Locate the cell with the specified text and output its [X, Y] center coordinate. 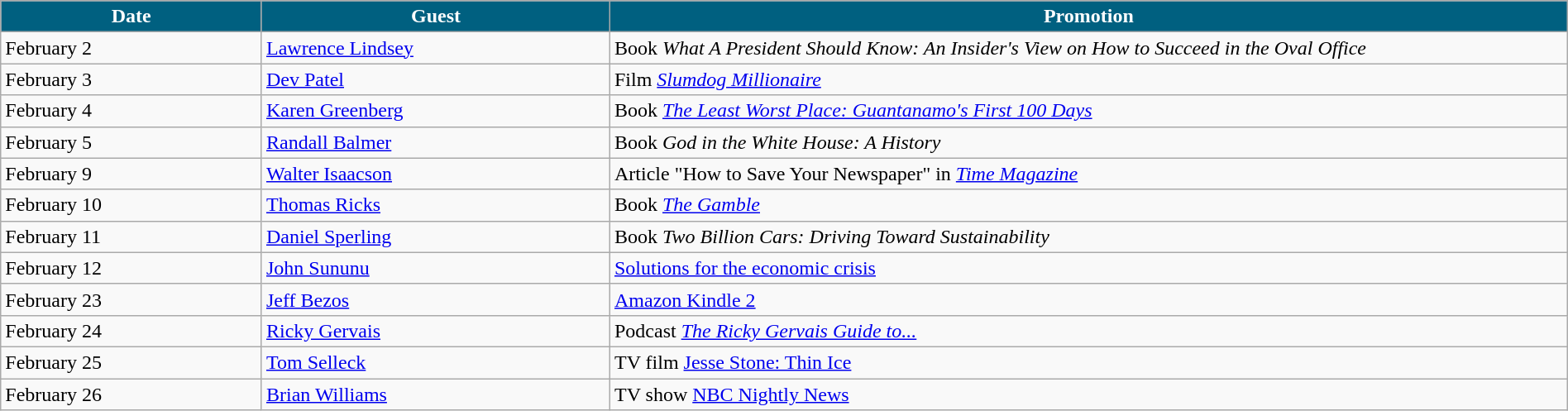
Daniel Sperling [435, 237]
Lawrence Lindsey [435, 48]
TV show NBC Nightly News [1088, 394]
February 10 [131, 205]
Walter Isaacson [435, 174]
February 4 [131, 111]
Date [131, 17]
Film Slumdog Millionaire [1088, 79]
Promotion [1088, 17]
February 5 [131, 142]
Book What A President Should Know: An Insider's View on How to Succeed in the Oval Office [1088, 48]
February 25 [131, 362]
February 26 [131, 394]
February 23 [131, 299]
Ricky Gervais [435, 331]
Dev Patel [435, 79]
Article "How to Save Your Newspaper" in Time Magazine [1088, 174]
Book The Gamble [1088, 205]
Tom Selleck [435, 362]
Book Two Billion Cars: Driving Toward Sustainability [1088, 237]
TV film Jesse Stone: Thin Ice [1088, 362]
February 9 [131, 174]
Brian Williams [435, 394]
Karen Greenberg [435, 111]
John Sununu [435, 268]
Podcast The Ricky Gervais Guide to... [1088, 331]
Amazon Kindle 2 [1088, 299]
Thomas Ricks [435, 205]
February 11 [131, 237]
Guest [435, 17]
February 2 [131, 48]
Solutions for the economic crisis [1088, 268]
Book The Least Worst Place: Guantanamo's First 100 Days [1088, 111]
Randall Balmer [435, 142]
February 12 [131, 268]
Jeff Bezos [435, 299]
February 3 [131, 79]
February 24 [131, 331]
Book God in the White House: A History [1088, 142]
